Find where the given text appears and provide that cell's center as (x, y) coordinate. 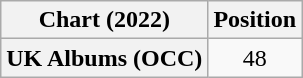
48 (255, 58)
UK Albums (OCC) (104, 58)
Position (255, 20)
Chart (2022) (104, 20)
